Detect which cell encompasses the target text, then output its (x, y) center coordinate. 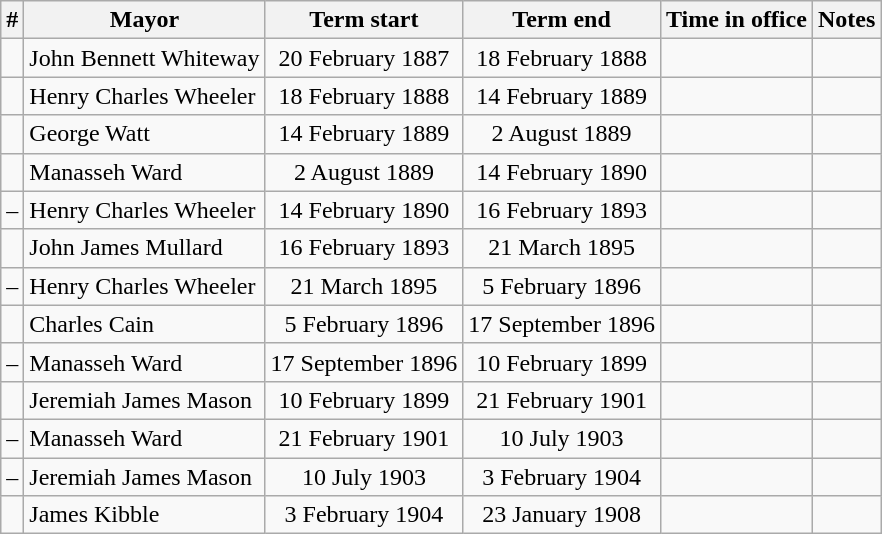
Term end (562, 20)
# (12, 20)
James Kibble (144, 515)
23 January 1908 (562, 515)
Term start (364, 20)
John Bennett Whiteway (144, 58)
Notes (846, 20)
George Watt (144, 134)
Charles Cain (144, 324)
20 February 1887 (364, 58)
Time in office (736, 20)
John James Mullard (144, 248)
Mayor (144, 20)
